Return (x, y) of the center of cell containing provided text 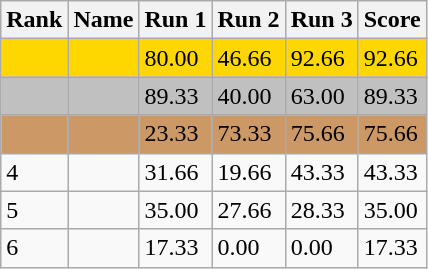
5 (34, 210)
31.66 (176, 172)
28.33 (322, 210)
Rank (34, 20)
4 (34, 172)
46.66 (248, 58)
73.33 (248, 134)
23.33 (176, 134)
Run 2 (248, 20)
27.66 (248, 210)
19.66 (248, 172)
63.00 (322, 96)
40.00 (248, 96)
6 (34, 248)
80.00 (176, 58)
Run 1 (176, 20)
Name (104, 20)
Score (392, 20)
Run 3 (322, 20)
